Return [x, y] of the center of cell containing provided text 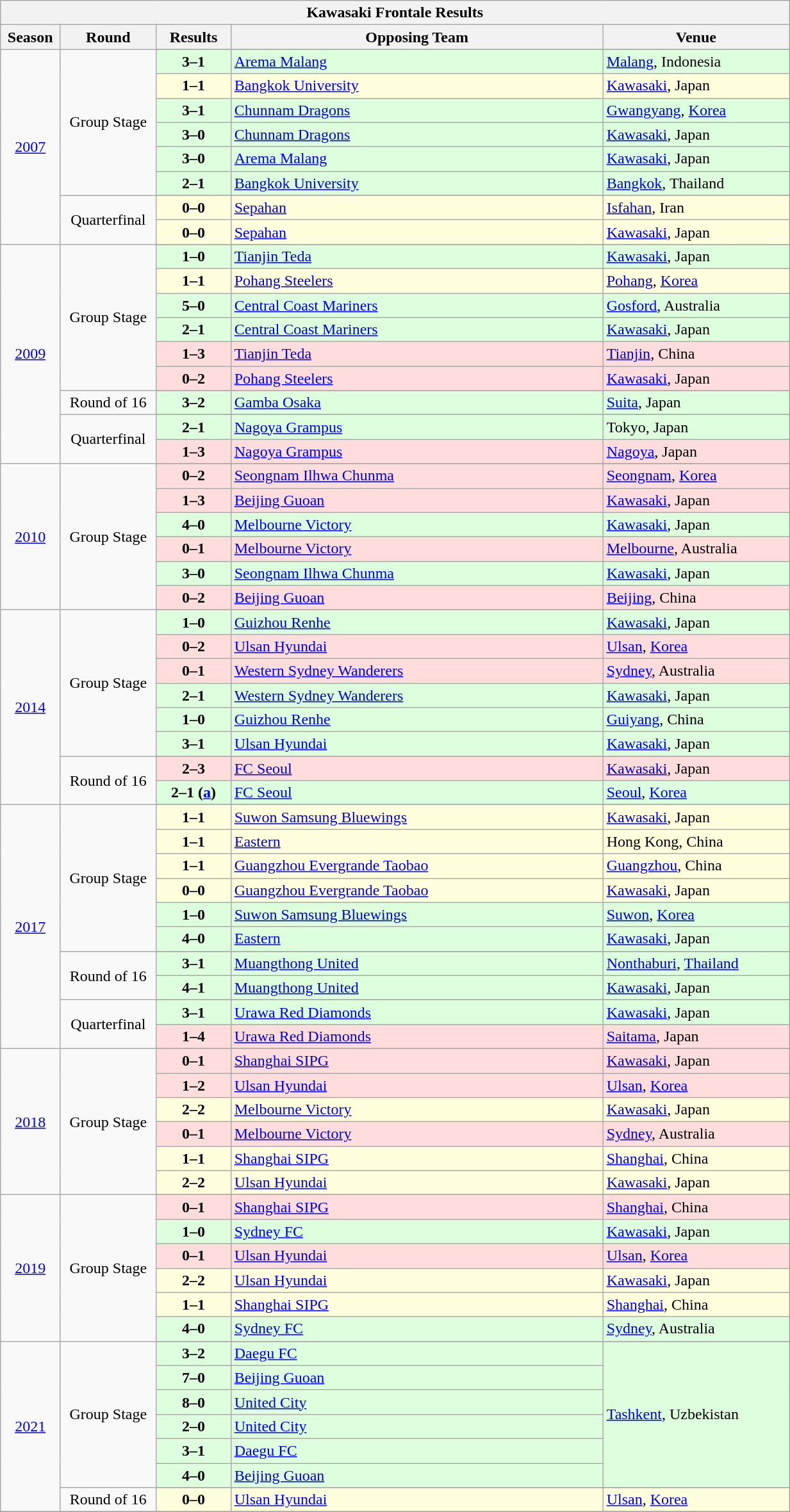
2019 [31, 1268]
1–2 [193, 1085]
1–4 [193, 1036]
2018 [31, 1121]
Tashkent, Uzbekistan [696, 1414]
Opposing Team [416, 37]
Seoul, Korea [696, 793]
2021 [31, 1426]
Melbourne, Australia [696, 549]
Suita, Japan [696, 403]
Season [31, 37]
Seongnam, Korea [696, 476]
5–0 [193, 305]
2009 [31, 354]
Gwangyang, Korea [696, 110]
Beijing, China [696, 597]
Nonthaburi, Thailand [696, 963]
Round [108, 37]
Venue [696, 37]
Malang, Indonesia [696, 61]
Hong Kong, China [696, 841]
7–0 [193, 1378]
2–3 [193, 768]
Isfahan, Iran [696, 207]
Nagoya, Japan [696, 451]
2014 [31, 707]
2010 [31, 537]
2007 [31, 147]
8–0 [193, 1402]
Saitama, Japan [696, 1036]
2–1 (a) [193, 793]
2017 [31, 927]
Kawasaki Frontale Results [395, 13]
Guiyang, China [696, 720]
Gosford, Australia [696, 305]
Tianjin, China [696, 354]
Suwon, Korea [696, 915]
Gamba Osaka [416, 403]
Results [193, 37]
Pohang, Korea [696, 280]
Bangkok, Thailand [696, 183]
Tokyo, Japan [696, 427]
Guangzhou, China [696, 866]
4–1 [193, 988]
2–0 [193, 1426]
